Return (x, y) of the center of cell containing provided text 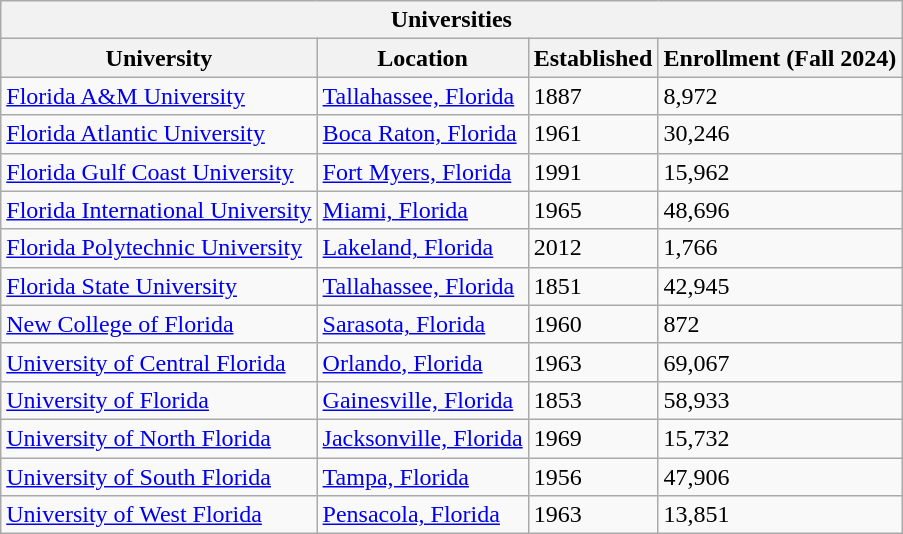
Miami, Florida (422, 210)
Enrollment (Fall 2024) (780, 58)
58,933 (780, 400)
Fort Myers, Florida (422, 172)
Established (593, 58)
15,732 (780, 438)
69,067 (780, 362)
Tampa, Florida (422, 477)
2012 (593, 248)
15,962 (780, 172)
1965 (593, 210)
Florida Atlantic University (159, 134)
Location (422, 58)
University of Florida (159, 400)
Lakeland, Florida (422, 248)
1991 (593, 172)
1887 (593, 96)
Jacksonville, Florida (422, 438)
Sarasota, Florida (422, 324)
University of West Florida (159, 515)
Orlando, Florida (422, 362)
30,246 (780, 134)
872 (780, 324)
8,972 (780, 96)
Florida International University (159, 210)
University (159, 58)
13,851 (780, 515)
47,906 (780, 477)
48,696 (780, 210)
1,766 (780, 248)
Universities (452, 20)
1853 (593, 400)
Gainesville, Florida (422, 400)
University of Central Florida (159, 362)
42,945 (780, 286)
1956 (593, 477)
1961 (593, 134)
Pensacola, Florida (422, 515)
University of South Florida (159, 477)
Florida State University (159, 286)
New College of Florida (159, 324)
University of North Florida (159, 438)
Boca Raton, Florida (422, 134)
1851 (593, 286)
Florida Gulf Coast University (159, 172)
1960 (593, 324)
Florida Polytechnic University (159, 248)
1969 (593, 438)
Florida A&M University (159, 96)
